Determine the (X, Y) coordinate at the center of the cell enclosing the given text.  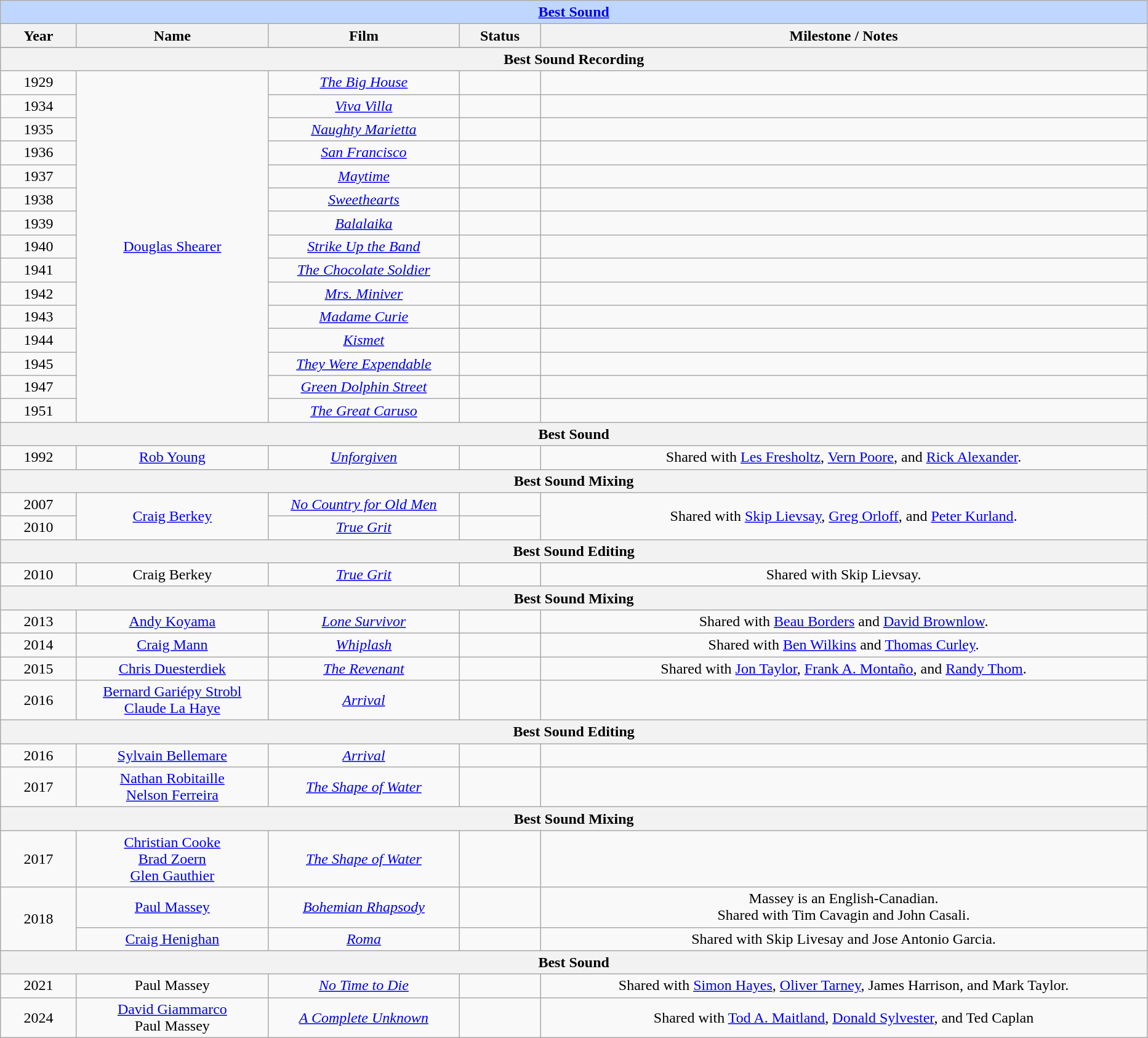
Rob Young (172, 457)
Balalaika (363, 223)
2015 (39, 668)
Sylvain Bellemare (172, 755)
Milestone / Notes (844, 36)
Craig Mann (172, 645)
The Chocolate Soldier (363, 270)
Green Dolphin Street (363, 387)
2014 (39, 645)
Maytime (363, 176)
Lone Survivor (363, 621)
1945 (39, 364)
Best Sound Recording (574, 59)
1943 (39, 317)
1942 (39, 294)
1940 (39, 246)
Strike Up the Band (363, 246)
The Big House (363, 82)
David GiammarcoPaul Massey (172, 1017)
Bohemian Rhapsody (363, 907)
Douglas Shearer (172, 246)
2018 (39, 919)
Shared with Skip Lievsay, Greg Orloff, and Peter Kurland. (844, 516)
Nathan RobitailleNelson Ferreira (172, 787)
Naughty Marietta (363, 129)
Mrs. Miniver (363, 294)
Name (172, 36)
1947 (39, 387)
2021 (39, 986)
Shared with Simon Hayes, Oliver Tarney, James Harrison, and Mark Taylor. (844, 986)
A Complete Unknown (363, 1017)
Shared with Ben Wilkins and Thomas Curley. (844, 645)
1934 (39, 106)
Shared with Les Fresholtz, Vern Poore, and Rick Alexander. (844, 457)
No Country for Old Men (363, 504)
1929 (39, 82)
Madame Curie (363, 317)
Year (39, 36)
San Francisco (363, 153)
Shared with Jon Taylor, Frank A. Montaño, and Randy Thom. (844, 668)
2013 (39, 621)
Chris Duesterdiek (172, 668)
The Great Caruso (363, 411)
Andy Koyama (172, 621)
1938 (39, 199)
They Were Expendable (363, 364)
1951 (39, 411)
1936 (39, 153)
Shared with Skip Lievsay. (844, 574)
Shared with Tod A. Maitland, Donald Sylvester, and Ted Caplan (844, 1017)
1935 (39, 129)
1992 (39, 457)
Sweethearts (363, 199)
Viva Villa (363, 106)
Unforgiven (363, 457)
Kismet (363, 340)
Craig Henighan (172, 939)
Bernard Gariépy StroblClaude La Haye (172, 701)
No Time to Die (363, 986)
Shared with Beau Borders and David Brownlow. (844, 621)
Massey is an English-Canadian.Shared with Tim Cavagin and John Casali. (844, 907)
Whiplash (363, 645)
Status (500, 36)
Shared with Skip Livesay and Jose Antonio Garcia. (844, 939)
Christian CookeBrad ZoernGlen Gauthier (172, 859)
Roma (363, 939)
The Revenant (363, 668)
1944 (39, 340)
2024 (39, 1017)
1939 (39, 223)
1941 (39, 270)
Film (363, 36)
2007 (39, 504)
1937 (39, 176)
